From the cell containing the given text, extract its center point as (x, y) coordinate. 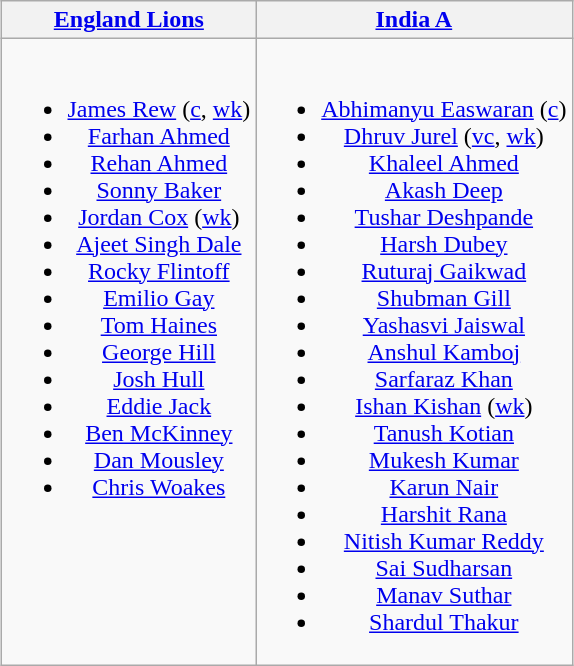
England Lions (129, 20)
India A (414, 20)
